Return the (X, Y) coordinate for the center point of the cell that contains the specified text.  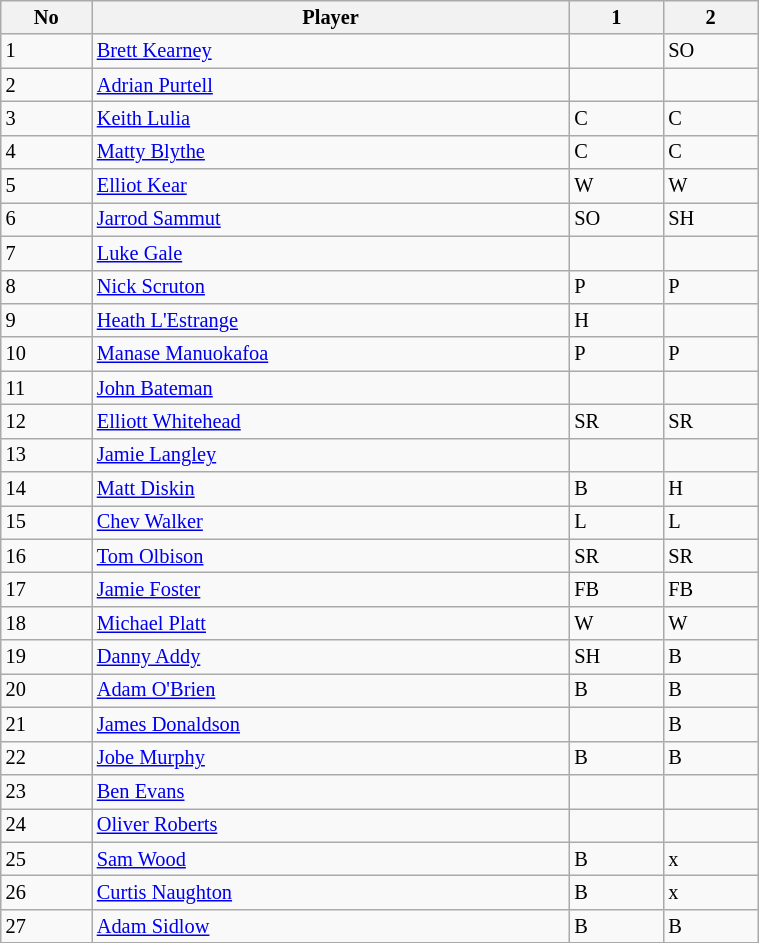
18 (46, 623)
6 (46, 219)
Danny Addy (330, 657)
Nick Scruton (330, 287)
Curtis Naughton (330, 892)
11 (46, 388)
9 (46, 320)
Michael Platt (330, 623)
12 (46, 421)
14 (46, 489)
25 (46, 859)
Matty Blythe (330, 152)
21 (46, 724)
Adam O'Brien (330, 690)
Tom Olbison (330, 556)
8 (46, 287)
Oliver Roberts (330, 825)
3 (46, 118)
24 (46, 825)
15 (46, 522)
19 (46, 657)
Sam Wood (330, 859)
10 (46, 354)
26 (46, 892)
Luke Gale (330, 253)
Matt Diskin (330, 489)
23 (46, 791)
Jobe Murphy (330, 758)
Heath L'Estrange (330, 320)
22 (46, 758)
Adam Sidlow (330, 926)
Keith Lulia (330, 118)
Chev Walker (330, 522)
Player (330, 17)
Jarrod Sammut (330, 219)
Elliott Whitehead (330, 421)
Jamie Langley (330, 455)
4 (46, 152)
Manase Manuokafoa (330, 354)
17 (46, 589)
Elliot Kear (330, 186)
No (46, 17)
James Donaldson (330, 724)
Brett Kearney (330, 51)
20 (46, 690)
Ben Evans (330, 791)
John Bateman (330, 388)
27 (46, 926)
16 (46, 556)
5 (46, 186)
7 (46, 253)
Jamie Foster (330, 589)
13 (46, 455)
Adrian Purtell (330, 85)
